Extract the (X, Y) coordinate from the center of the cell holding the provided text.  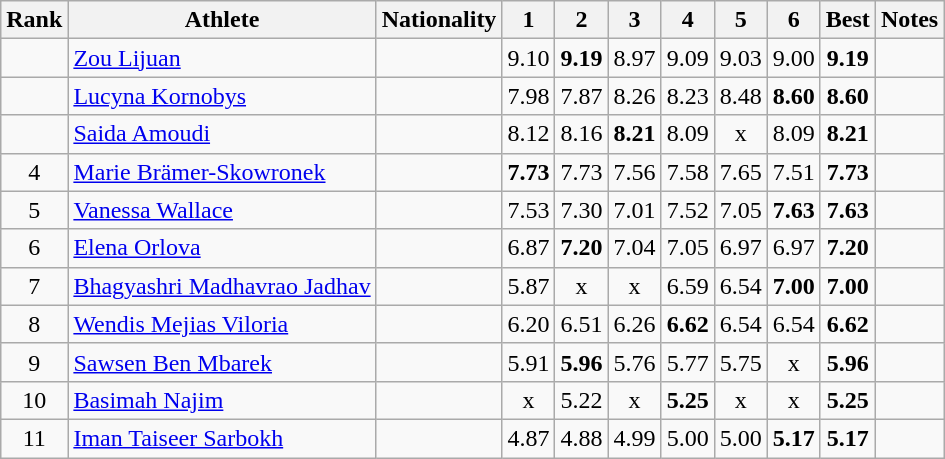
Wendis Mejias Viloria (222, 324)
6.26 (634, 324)
5.75 (740, 362)
7.53 (528, 210)
Lucyna Kornobys (222, 96)
7.65 (740, 172)
7.30 (582, 210)
7 (34, 286)
6.59 (688, 286)
9.10 (528, 58)
Iman Taiseer Sarbokh (222, 438)
11 (34, 438)
4.88 (582, 438)
8.12 (528, 134)
Bhagyashri Madhavrao Jadhav (222, 286)
3 (634, 20)
Marie Brämer-Skowronek (222, 172)
8.16 (582, 134)
6.87 (528, 248)
Athlete (222, 20)
Basimah Najim (222, 400)
Best (848, 20)
6.20 (528, 324)
7.56 (634, 172)
9.03 (740, 58)
8 (34, 324)
Sawsen Ben Mbarek (222, 362)
9.09 (688, 58)
8.48 (740, 96)
6.51 (582, 324)
7.51 (794, 172)
8.97 (634, 58)
4.87 (528, 438)
5.77 (688, 362)
9 (34, 362)
7.04 (634, 248)
Zou Lijuan (222, 58)
Notes (909, 20)
5.87 (528, 286)
7.52 (688, 210)
9.00 (794, 58)
5.91 (528, 362)
8.26 (634, 96)
2 (582, 20)
7.87 (582, 96)
1 (528, 20)
10 (34, 400)
7.98 (528, 96)
7.58 (688, 172)
7.01 (634, 210)
Vanessa Wallace (222, 210)
Rank (34, 20)
8.23 (688, 96)
Saida Amoudi (222, 134)
5.22 (582, 400)
4.99 (634, 438)
Nationality (439, 20)
Elena Orlova (222, 248)
5.76 (634, 362)
